From the cell containing the given text, extract its center point as (X, Y) coordinate. 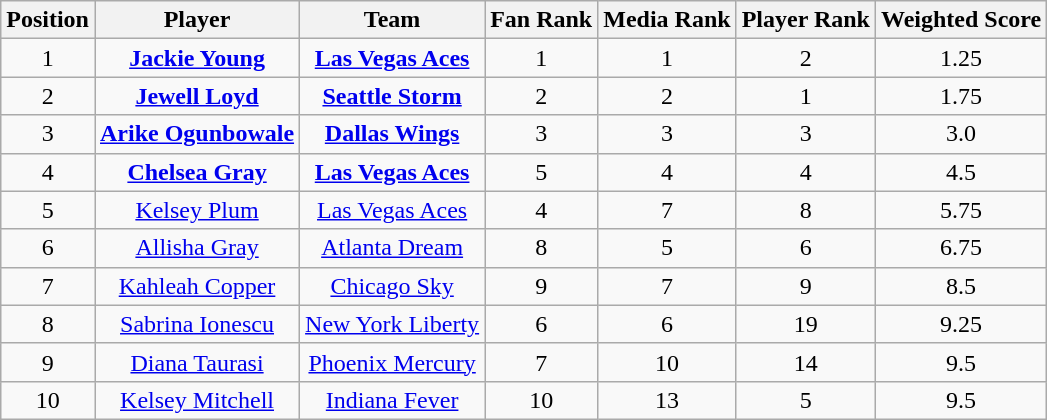
Team (392, 20)
13 (667, 400)
Player (196, 20)
5.75 (960, 210)
Weighted Score (960, 20)
9.25 (960, 324)
19 (806, 324)
Jackie Young (196, 58)
Allisha Gray (196, 248)
Chicago Sky (392, 286)
8.5 (960, 286)
Kelsey Plum (196, 210)
Kahleah Copper (196, 286)
New York Liberty (392, 324)
6.75 (960, 248)
Kelsey Mitchell (196, 400)
Phoenix Mercury (392, 362)
Seattle Storm (392, 96)
Jewell Loyd (196, 96)
Player Rank (806, 20)
Indiana Fever (392, 400)
Diana Taurasi (196, 362)
Arike Ogunbowale (196, 134)
Fan Rank (542, 20)
4.5 (960, 172)
Chelsea Gray (196, 172)
Atlanta Dream (392, 248)
3.0 (960, 134)
Media Rank (667, 20)
Position (48, 20)
1.75 (960, 96)
14 (806, 362)
Sabrina Ionescu (196, 324)
1.25 (960, 58)
Dallas Wings (392, 134)
